Search for the cell housing the specified text and yield its [X, Y] center coordinate. 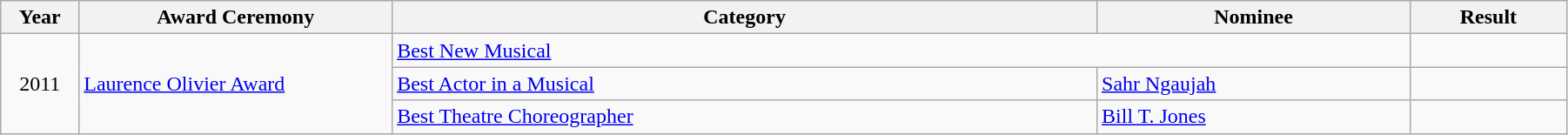
Bill T. Jones [1254, 117]
Best New Musical [901, 51]
Nominee [1254, 17]
2011 [40, 84]
Result [1488, 17]
Laurence Olivier Award [236, 84]
Year [40, 17]
Best Theatre Choreographer [745, 117]
Category [745, 17]
Best Actor in a Musical [745, 84]
Sahr Ngaujah [1254, 84]
Award Ceremony [236, 17]
